From the cell containing the given text, extract its center point as (X, Y) coordinate. 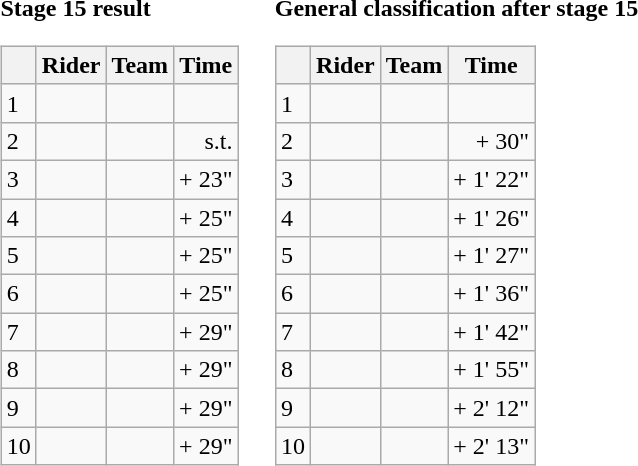
+ 1' 42" (492, 332)
+ 2' 13" (492, 446)
+ 1' 36" (492, 294)
+ 23" (206, 179)
+ 1' 22" (492, 179)
s.t. (206, 141)
+ 2' 12" (492, 408)
+ 1' 26" (492, 217)
+ 1' 27" (492, 256)
+ 30" (492, 141)
+ 1' 55" (492, 370)
